For the text-containing cell, return its midpoint in [x, y] coordinate format. 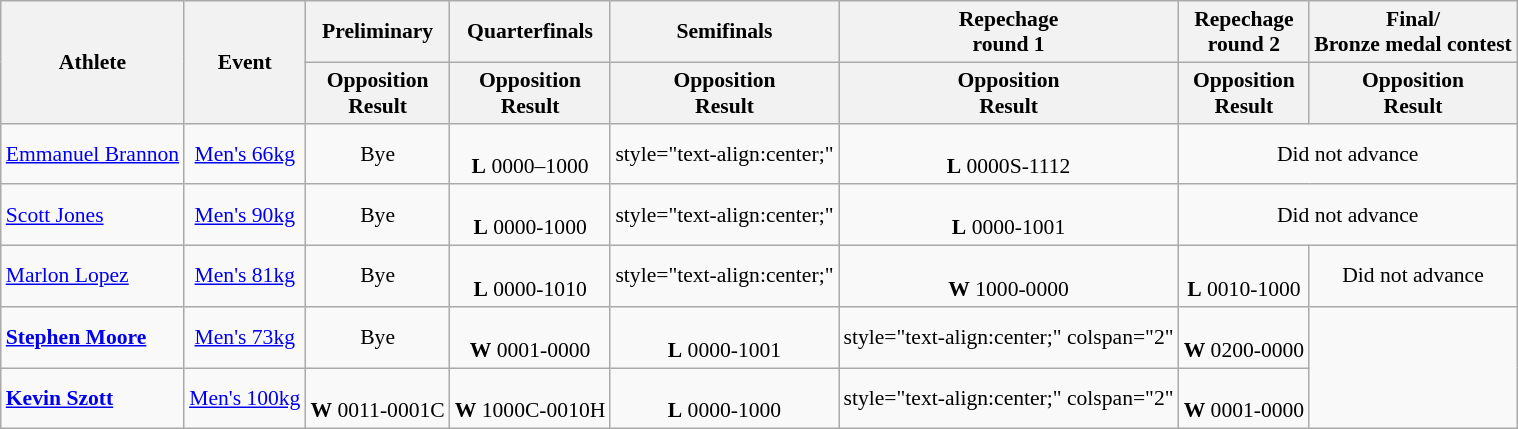
Repechage round 2 [1244, 32]
Preliminary [377, 32]
Marlon Lopez [92, 276]
L 0000–1000 [530, 154]
Kevin Szott [92, 398]
Emmanuel Brannon [92, 154]
Men's 73kg [244, 338]
W 0200-0000 [1244, 338]
Stephen Moore [92, 338]
Men's 100kg [244, 398]
Event [244, 62]
W 1000-0000 [1009, 276]
Quarterfinals [530, 32]
W 0011-0001C [377, 398]
Semifinals [724, 32]
W 1000C-0010H [530, 398]
L 0000-1010 [530, 276]
Men's 66kg [244, 154]
L 0010-1000 [1244, 276]
Men's 81kg [244, 276]
Final/Bronze medal contest [1413, 32]
Athlete [92, 62]
Men's 90kg [244, 216]
Scott Jones [92, 216]
Repechage round 1 [1009, 32]
L 0000S-1112 [1009, 154]
